For the text-containing cell, return its midpoint in [x, y] coordinate format. 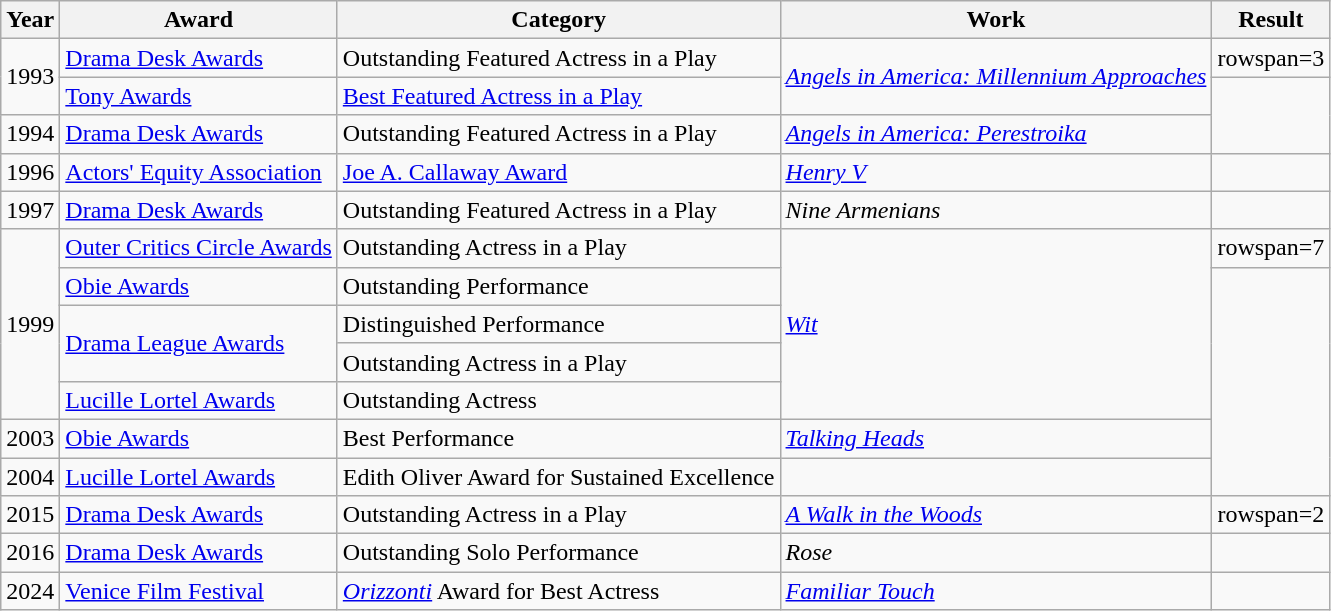
rowspan=3 [1271, 58]
Joe A. Callaway Award [558, 172]
Venice Film Festival [198, 591]
1997 [30, 210]
rowspan=2 [1271, 515]
Rose [996, 553]
Year [30, 20]
Henry V [996, 172]
Outstanding Solo Performance [558, 553]
Drama League Awards [198, 343]
Category [558, 20]
Actors' Equity Association [198, 172]
Result [1271, 20]
2004 [30, 477]
Orizzonti Award for Best Actress [558, 591]
Angels in America: Millennium Approaches [996, 77]
Award [198, 20]
rowspan=7 [1271, 248]
Angels in America: Perestroika [996, 134]
Distinguished Performance [558, 324]
Tony Awards [198, 96]
A Walk in the Woods [996, 515]
1999 [30, 324]
1994 [30, 134]
Best Performance [558, 438]
Talking Heads [996, 438]
Nine Armenians [996, 210]
2024 [30, 591]
Edith Oliver Award for Sustained Excellence [558, 477]
Outer Critics Circle Awards [198, 248]
1996 [30, 172]
Familiar Touch [996, 591]
1993 [30, 77]
Outstanding Performance [558, 286]
Wit [996, 324]
2003 [30, 438]
Work [996, 20]
2016 [30, 553]
Outstanding Actress [558, 400]
2015 [30, 515]
Best Featured Actress in a Play [558, 96]
